Output the [x, y] coordinate of the center of the cell containing the given text.  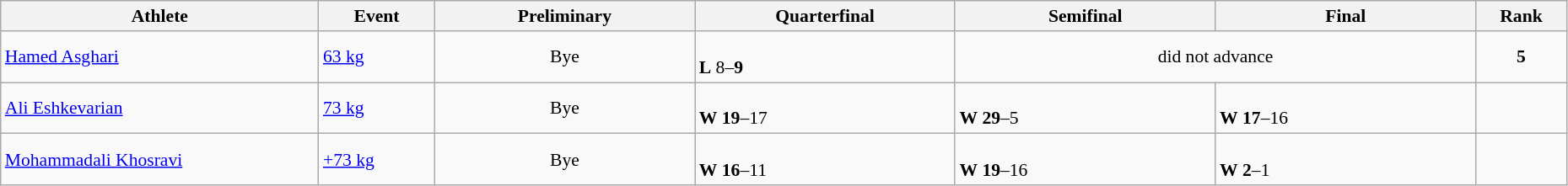
Preliminary [565, 16]
W 19–16 [1085, 160]
+73 kg [376, 160]
W 19–17 [825, 108]
L 8–9 [825, 57]
Rank [1522, 16]
5 [1522, 57]
Mohammadali Khosravi [160, 160]
Hamed Asghari [160, 57]
Quarterfinal [825, 16]
Athlete [160, 16]
63 kg [376, 57]
Final [1346, 16]
Ali Eshkevarian [160, 108]
W 16–11 [825, 160]
W 2–1 [1346, 160]
W 17–16 [1346, 108]
Semifinal [1085, 16]
73 kg [376, 108]
Event [376, 16]
W 29–5 [1085, 108]
did not advance [1215, 57]
